Find where the given text appears and provide that cell's center as (X, Y) coordinate. 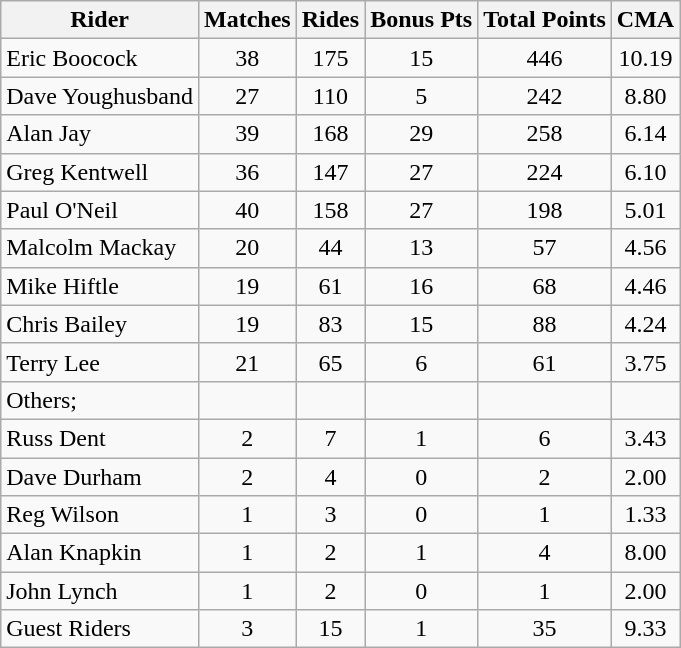
258 (545, 134)
38 (247, 58)
4.46 (645, 286)
Alan Knapkin (100, 553)
Chris Bailey (100, 324)
9.33 (645, 629)
88 (545, 324)
29 (422, 134)
Guest Riders (100, 629)
Greg Kentwell (100, 172)
Terry Lee (100, 362)
224 (545, 172)
10.19 (645, 58)
4.56 (645, 248)
Rider (100, 20)
Total Points (545, 20)
Others; (100, 400)
5 (422, 96)
57 (545, 248)
68 (545, 286)
20 (247, 248)
5.01 (645, 210)
3.43 (645, 438)
Matches (247, 20)
Reg Wilson (100, 515)
35 (545, 629)
John Lynch (100, 591)
44 (330, 248)
3.75 (645, 362)
13 (422, 248)
8.00 (645, 553)
Eric Boocock (100, 58)
39 (247, 134)
6.14 (645, 134)
446 (545, 58)
175 (330, 58)
7 (330, 438)
16 (422, 286)
21 (247, 362)
Dave Youghusband (100, 96)
Russ Dent (100, 438)
65 (330, 362)
Dave Durham (100, 477)
Mike Hiftle (100, 286)
158 (330, 210)
4.24 (645, 324)
Bonus Pts (422, 20)
36 (247, 172)
Rides (330, 20)
40 (247, 210)
Alan Jay (100, 134)
Paul O'Neil (100, 210)
242 (545, 96)
CMA (645, 20)
8.80 (645, 96)
6.10 (645, 172)
83 (330, 324)
1.33 (645, 515)
110 (330, 96)
168 (330, 134)
198 (545, 210)
Malcolm Mackay (100, 248)
147 (330, 172)
